Search for the cell housing the specified text and yield its (x, y) center coordinate. 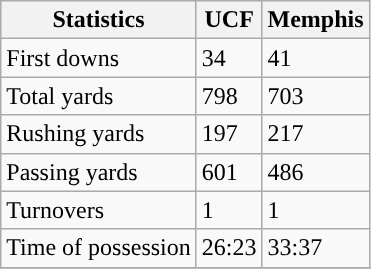
217 (316, 134)
First downs (99, 58)
Memphis (316, 20)
798 (229, 96)
Rushing yards (99, 134)
33:37 (316, 248)
601 (229, 172)
UCF (229, 20)
Passing yards (99, 172)
41 (316, 58)
Turnovers (99, 210)
Total yards (99, 96)
Time of possession (99, 248)
Statistics (99, 20)
34 (229, 58)
486 (316, 172)
26:23 (229, 248)
703 (316, 96)
197 (229, 134)
